Find where the given text appears and provide that cell's center as [X, Y] coordinate. 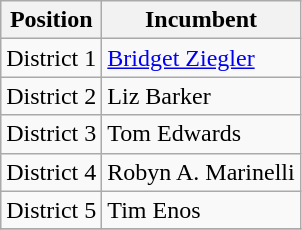
Incumbent [201, 20]
Position [52, 20]
Robyn A. Marinelli [201, 172]
District 5 [52, 210]
District 1 [52, 58]
District 3 [52, 134]
Liz Barker [201, 96]
Bridget Ziegler [201, 58]
District 4 [52, 172]
Tom Edwards [201, 134]
District 2 [52, 96]
Tim Enos [201, 210]
